Extract the (X, Y) coordinate from the center of the cell holding the provided text.  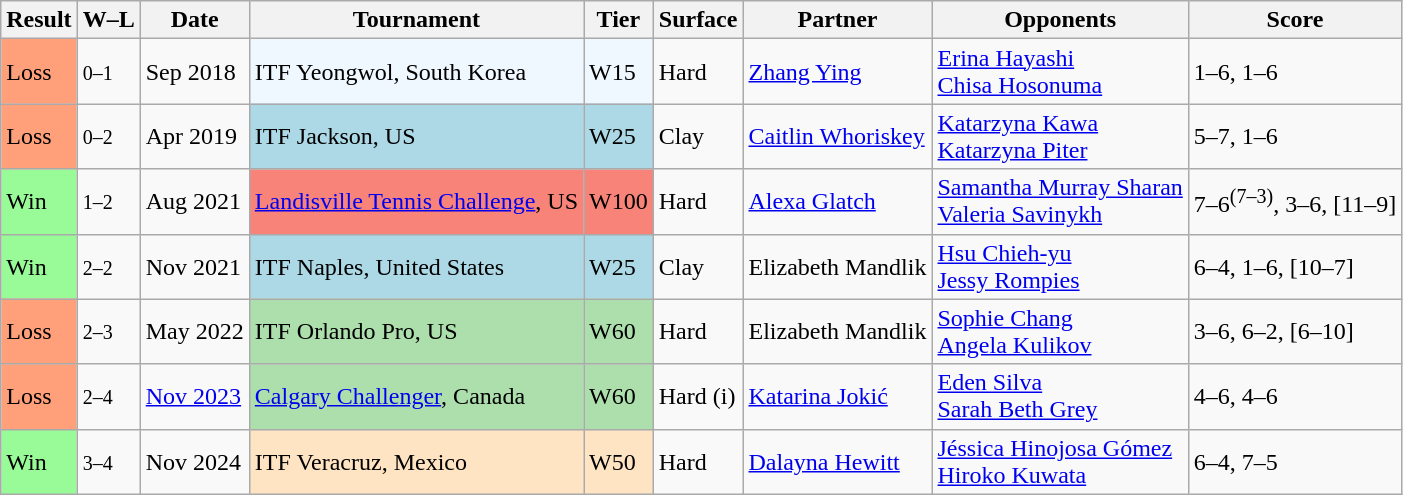
Nov 2021 (194, 266)
Zhang Ying (838, 72)
Sep 2018 (194, 72)
W100 (619, 202)
W–L (108, 20)
Opponents (1060, 20)
Caitlin Whoriskey (838, 136)
Result (39, 20)
Nov 2023 (194, 396)
Landisville Tennis Challenge, US (416, 202)
Jéssica Hinojosa Gómez Hiroko Kuwata (1060, 462)
ITF Naples, United States (416, 266)
W15 (619, 72)
ITF Jackson, US (416, 136)
4–6, 4–6 (1294, 396)
ITF Yeongwol, South Korea (416, 72)
Hsu Chieh-yu Jessy Rompies (1060, 266)
ITF Orlando Pro, US (416, 332)
Tournament (416, 20)
Dalayna Hewitt (838, 462)
ITF Veracruz, Mexico (416, 462)
Katarina Jokić (838, 396)
Sophie Chang Angela Kulikov (1060, 332)
Score (1294, 20)
Erina Hayashi Chisa Hosonuma (1060, 72)
Aug 2021 (194, 202)
6–4, 1–6, [10–7] (1294, 266)
Nov 2024 (194, 462)
Calgary Challenger, Canada (416, 396)
Hard (i) (698, 396)
Apr 2019 (194, 136)
May 2022 (194, 332)
Partner (838, 20)
2–3 (108, 332)
Katarzyna Kawa Katarzyna Piter (1060, 136)
W50 (619, 462)
Date (194, 20)
1–2 (108, 202)
6–4, 7–5 (1294, 462)
3–6, 6–2, [6–10] (1294, 332)
5–7, 1–6 (1294, 136)
2–4 (108, 396)
Surface (698, 20)
Tier (619, 20)
0–1 (108, 72)
Samantha Murray Sharan Valeria Savinykh (1060, 202)
7–6(7–3), 3–6, [11–9] (1294, 202)
Alexa Glatch (838, 202)
Eden Silva Sarah Beth Grey (1060, 396)
1–6, 1–6 (1294, 72)
0–2 (108, 136)
2–2 (108, 266)
3–4 (108, 462)
